Return the (X, Y) coordinate for the center point of the cell that contains the specified text.  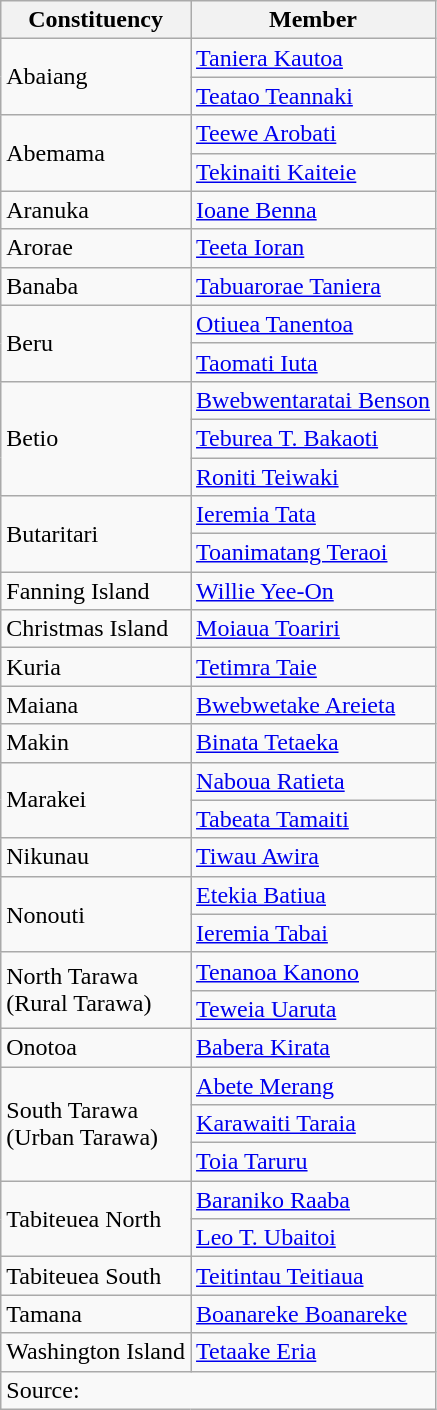
Makin (96, 743)
Tenanoa Kanono (314, 971)
Ieremia Tata (314, 515)
Maiana (96, 705)
Willie Yee-On (314, 591)
Etekia Batiua (314, 895)
Beru (96, 343)
Nonouti (96, 914)
Betio (96, 438)
Banaba (96, 286)
Taomati Iuta (314, 362)
Tamana (96, 1314)
Leo T. Ubaitoi (314, 1238)
Butaritari (96, 534)
Teeta Ioran (314, 248)
Bwebwentaratai Benson (314, 400)
Onotoa (96, 1047)
Naboua Ratieta (314, 781)
Tiwau Awira (314, 857)
Teburea T. Bakaoti (314, 438)
Bwebwetake Areieta (314, 705)
Source: (218, 1390)
Teitintau Teitiaua (314, 1276)
North Tarawa(Rural Tarawa) (96, 990)
Teweia Uaruta (314, 1009)
Taniera Kautoa (314, 58)
Tetaake Eria (314, 1352)
Washington Island (96, 1352)
Christmas Island (96, 629)
Fanning Island (96, 591)
Kuria (96, 667)
Otiuea Tanentoa (314, 324)
Tabiteuea North (96, 1219)
Constituency (96, 20)
Babera Kirata (314, 1047)
Karawaiti Taraia (314, 1124)
Tabiteuea South (96, 1276)
Abaiang (96, 77)
Abemama (96, 153)
Boanareke Boanareke (314, 1314)
Roniti Teiwaki (314, 477)
Teatao Teannaki (314, 96)
Ioane Benna (314, 210)
Marakei (96, 800)
Teewe Arobati (314, 134)
Arorae (96, 248)
Ieremia Tabai (314, 933)
Tabeata Tamaiti (314, 819)
Tetimra Taie (314, 667)
Aranuka (96, 210)
Abete Merang (314, 1085)
Binata Tetaeka (314, 743)
Toia Taruru (314, 1162)
Tabuarorae Taniera (314, 286)
Moiaua Toariri (314, 629)
Member (314, 20)
Baraniko Raaba (314, 1200)
Nikunau (96, 857)
Tekinaiti Kaiteie (314, 172)
Toanimatang Teraoi (314, 553)
South Tarawa(Urban Tarawa) (96, 1123)
